From the cell containing the given text, extract its center point as [X, Y] coordinate. 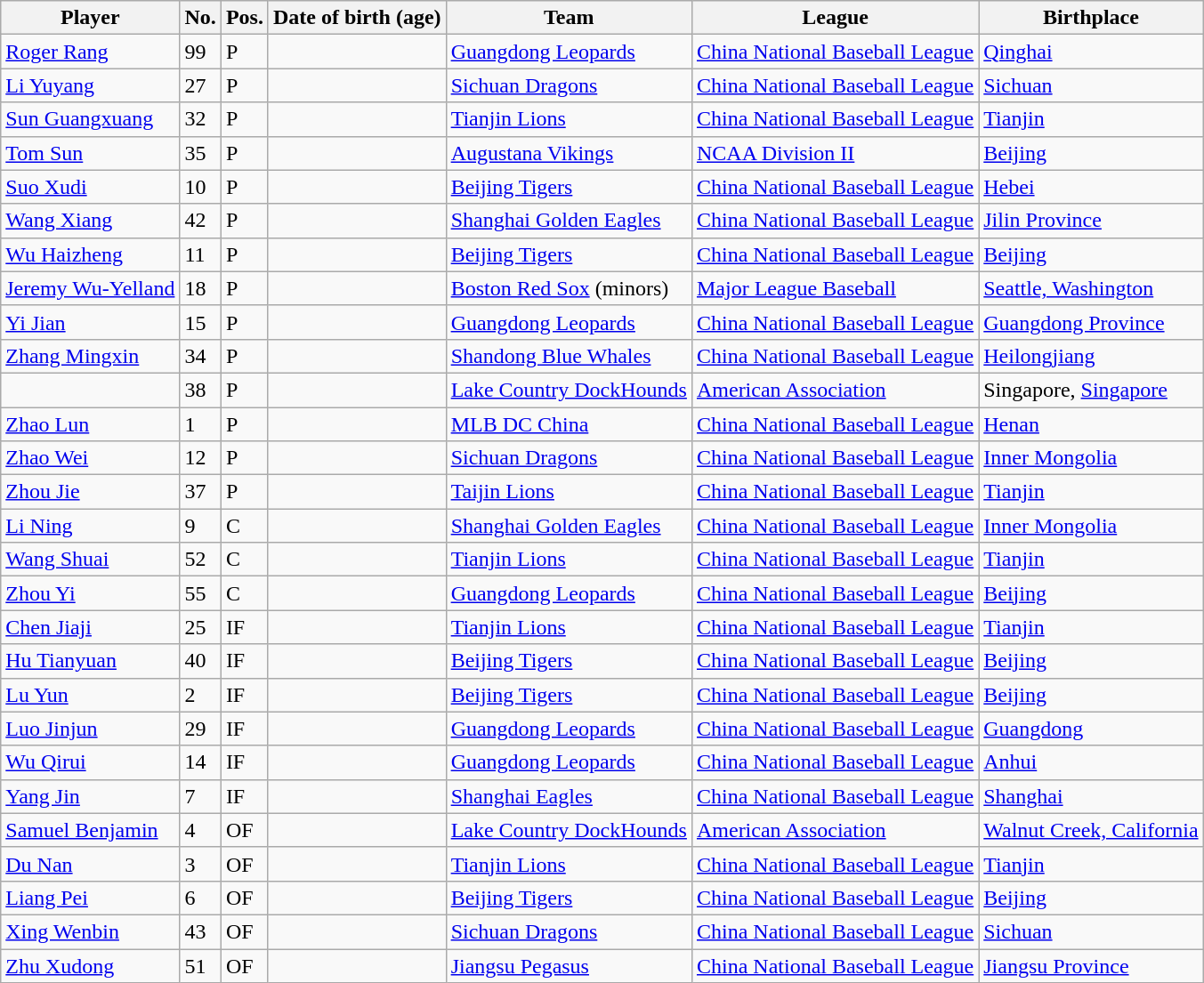
Zhang Mingxin [91, 356]
7 [200, 796]
Guangdong [1091, 729]
Jilin Province [1091, 221]
25 [200, 627]
League [835, 18]
Guangdong Province [1091, 322]
Wu Haizheng [91, 254]
Lu Yun [91, 695]
27 [200, 85]
Shanghai Eagles [569, 796]
38 [200, 390]
Yi Jian [91, 322]
12 [200, 458]
Boston Red Sox (minors) [569, 288]
Wang Xiang [91, 221]
Pos. [244, 18]
Qinghai [1091, 52]
32 [200, 119]
29 [200, 729]
Suo Xudi [91, 187]
Birthplace [1091, 18]
42 [200, 221]
34 [200, 356]
51 [200, 965]
Jiangsu Pegasus [569, 965]
6 [200, 898]
43 [200, 931]
1 [200, 424]
4 [200, 830]
MLB DC China [569, 424]
18 [200, 288]
Singapore, Singapore [1091, 390]
Zhou Yi [91, 593]
No. [200, 18]
NCAA Division II [835, 153]
Hebei [1091, 187]
35 [200, 153]
Heilongjiang [1091, 356]
Anhui [1091, 762]
11 [200, 254]
Zhao Wei [91, 458]
Zhao Lun [91, 424]
3 [200, 864]
Wu Qirui [91, 762]
Zhu Xudong [91, 965]
Liang Pei [91, 898]
40 [200, 661]
Seattle, Washington [1091, 288]
Luo Jinjun [91, 729]
Team [569, 18]
Henan [1091, 424]
14 [200, 762]
Chen Jiaji [91, 627]
Player [91, 18]
Xing Wenbin [91, 931]
Jeremy Wu-Yelland [91, 288]
Major League Baseball [835, 288]
Taijin Lions [569, 492]
37 [200, 492]
Samuel Benjamin [91, 830]
10 [200, 187]
99 [200, 52]
Yang Jin [91, 796]
15 [200, 322]
Hu Tianyuan [91, 661]
Sun Guangxuang [91, 119]
Shandong Blue Whales [569, 356]
Augustana Vikings [569, 153]
Du Nan [91, 864]
Wang Shuai [91, 560]
Date of birth (age) [357, 18]
Walnut Creek, California [1091, 830]
2 [200, 695]
9 [200, 526]
Jiangsu Province [1091, 965]
Li Yuyang [91, 85]
Li Ning [91, 526]
55 [200, 593]
Zhou Jie [91, 492]
52 [200, 560]
Tom Sun [91, 153]
Shanghai [1091, 796]
Roger Rang [91, 52]
